Scan for the cell matching the given text and deliver its [x, y] coordinate at center. 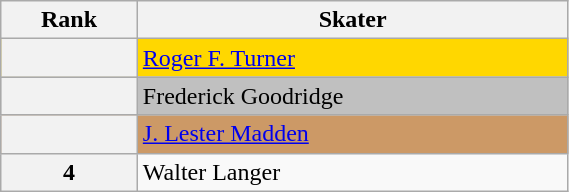
Skater [352, 20]
Rank [70, 20]
Roger F. Turner [352, 58]
Frederick Goodridge [352, 96]
Walter Langer [352, 172]
4 [70, 172]
J. Lester Madden [352, 134]
